Pinpoint the cell where the given text exists, returning its [X, Y] midpoint coordinate. 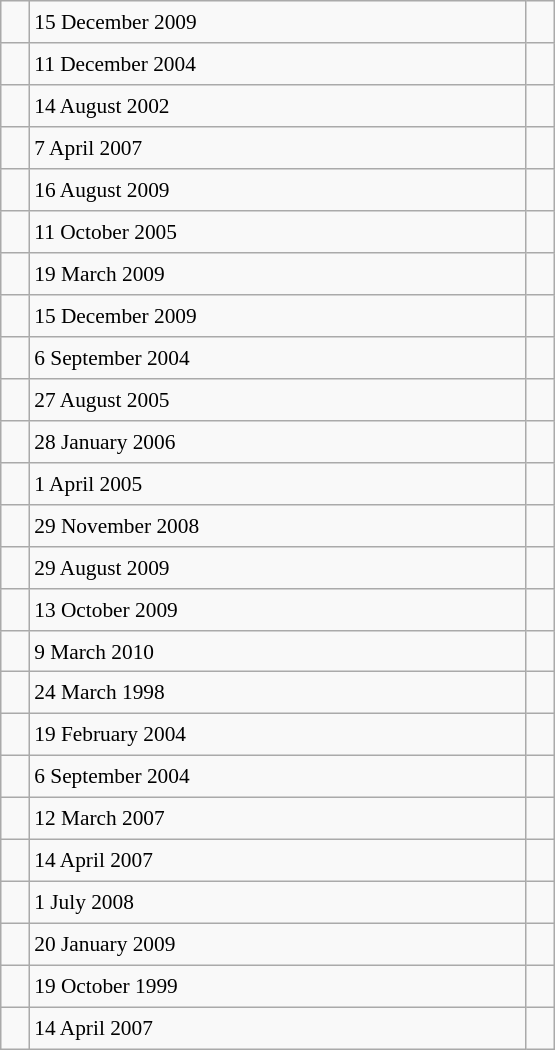
13 October 2009 [278, 609]
19 February 2004 [278, 735]
1 April 2005 [278, 483]
9 March 2010 [278, 651]
19 March 2009 [278, 274]
11 October 2005 [278, 232]
29 November 2008 [278, 525]
27 August 2005 [278, 399]
28 January 2006 [278, 441]
12 March 2007 [278, 819]
19 October 1999 [278, 986]
1 July 2008 [278, 903]
29 August 2009 [278, 567]
14 August 2002 [278, 106]
20 January 2009 [278, 945]
7 April 2007 [278, 148]
24 March 1998 [278, 693]
16 August 2009 [278, 190]
11 December 2004 [278, 64]
